From the cell containing the given text, extract its center point as [X, Y] coordinate. 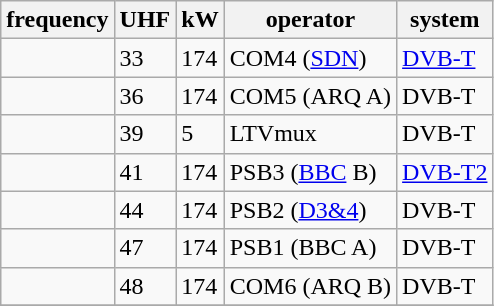
kW [200, 20]
36 [145, 96]
UHF [145, 20]
44 [145, 210]
39 [145, 134]
47 [145, 248]
5 [200, 134]
COM6 (ARQ B) [310, 286]
LTVmux [310, 134]
48 [145, 286]
frequency [58, 20]
41 [145, 172]
DVB-T2 [445, 172]
PSB2 (D3&4) [310, 210]
PSB1 (BBC A) [310, 248]
COM4 (SDN) [310, 58]
COM5 (ARQ A) [310, 96]
PSB3 (BBC B) [310, 172]
system [445, 20]
operator [310, 20]
33 [145, 58]
